Identify which cell holds the provided text, then report its (x, y) central coordinate. 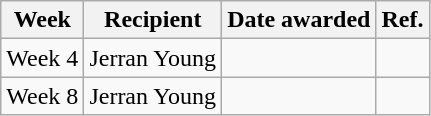
Ref. (402, 20)
Date awarded (299, 20)
Week (42, 20)
Recipient (153, 20)
Week 8 (42, 96)
Week 4 (42, 58)
